Output the (X, Y) coordinate of the center of the cell containing the given text.  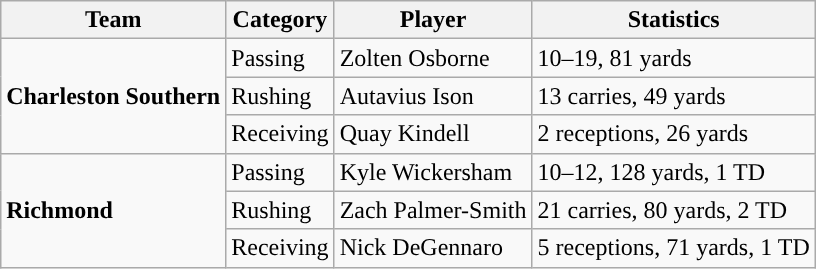
Player (433, 20)
2 receptions, 26 yards (674, 134)
Kyle Wickersham (433, 172)
21 carries, 80 yards, 2 TD (674, 210)
13 carries, 49 yards (674, 96)
5 receptions, 71 yards, 1 TD (674, 248)
Zolten Osborne (433, 58)
Nick DeGennaro (433, 248)
Category (280, 20)
Zach Palmer-Smith (433, 210)
Quay Kindell (433, 134)
10–19, 81 yards (674, 58)
Team (114, 20)
Statistics (674, 20)
Charleston Southern (114, 96)
10–12, 128 yards, 1 TD (674, 172)
Richmond (114, 210)
Autavius Ison (433, 96)
